Capture the cell that displays the provided text and extract its [X, Y] central coordinate. 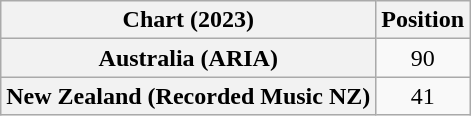
Australia (ARIA) [188, 58]
90 [423, 58]
New Zealand (Recorded Music NZ) [188, 96]
Position [423, 20]
41 [423, 96]
Chart (2023) [188, 20]
